From the cell containing the given text, extract its center point as (x, y) coordinate. 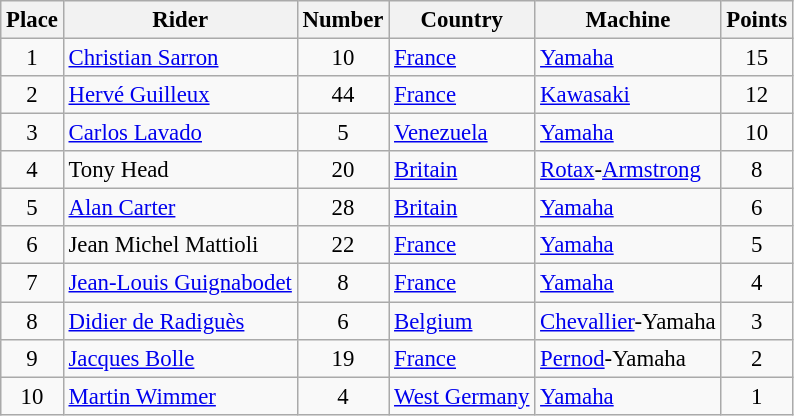
Chevallier-Yamaha (628, 321)
Jean Michel Mattioli (180, 245)
12 (756, 95)
Tony Head (180, 170)
Rotax-Armstrong (628, 170)
Hervé Guilleux (180, 95)
Pernod-Yamaha (628, 358)
28 (343, 208)
West Germany (462, 396)
Machine (628, 20)
Didier de Radiguès (180, 321)
Points (756, 20)
Jacques Bolle (180, 358)
20 (343, 170)
44 (343, 95)
Alan Carter (180, 208)
Kawasaki (628, 95)
Number (343, 20)
Carlos Lavado (180, 133)
Country (462, 20)
15 (756, 58)
Venezuela (462, 133)
Belgium (462, 321)
7 (32, 283)
9 (32, 358)
Martin Wimmer (180, 396)
Jean-Louis Guignabodet (180, 283)
Place (32, 20)
Rider (180, 20)
19 (343, 358)
Christian Sarron (180, 58)
22 (343, 245)
